Pinpoint the cell where the given text exists, returning its (x, y) midpoint coordinate. 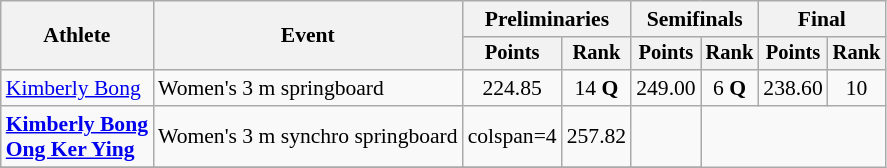
Final (822, 19)
Kimberly Bong Ong Ker Ying (77, 136)
238.60 (792, 88)
224.85 (512, 88)
Semifinals (694, 19)
257.82 (596, 136)
6 Q (730, 88)
Women's 3 m springboard (308, 88)
Women's 3 m synchro springboard (308, 136)
14 Q (596, 88)
colspan=4 (512, 136)
Kimberly Bong (77, 88)
249.00 (666, 88)
Preliminaries (548, 19)
Athlete (77, 36)
Event (308, 36)
10 (857, 88)
